Detect which cell encompasses the target text, then output its (X, Y) center coordinate. 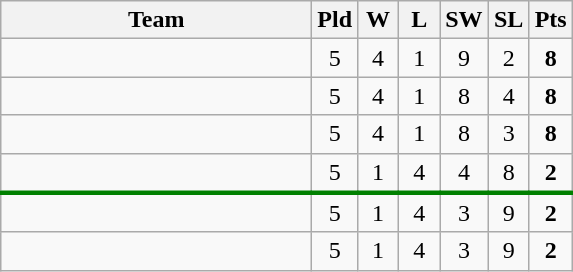
L (420, 20)
Team (156, 20)
SL (508, 20)
Pts (550, 20)
SW (464, 20)
Pld (335, 20)
W (378, 20)
